Output the [x, y] coordinate of the center of the cell containing the given text.  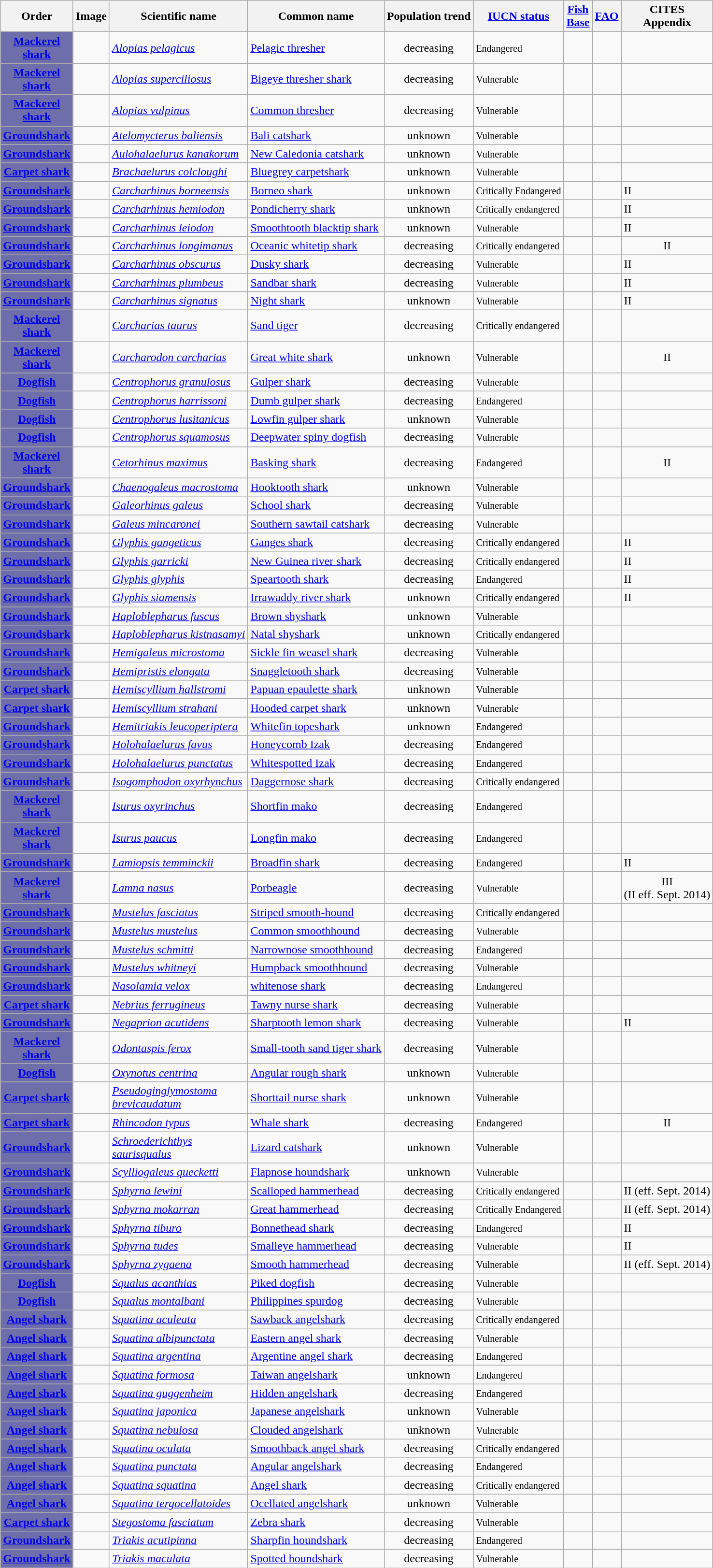
Sharpfin houndshark [316, 1540]
Hemiscyllium hallstromi [178, 690]
Whitespotted Izak [316, 763]
Squatina guggenheim [178, 1393]
FAO [607, 16]
Scylliogaleus quecketti [178, 1172]
Papuan epaulette shark [316, 690]
Southern sawtail catshark [316, 524]
Sphyrna lewini [178, 1191]
Galeus mincaronei [178, 524]
Sandbar shark [316, 283]
Aulohalaelurus kanakorum [178, 154]
Sphyrna tudes [178, 1246]
School shark [316, 505]
Dusky shark [316, 264]
Smalleye hammerhead [316, 1246]
Broadfin shark [316, 863]
Sickle fin weasel shark [316, 653]
Bluegrey carpetshark [316, 172]
Bali catshark [316, 135]
Cetorhinus maximus [178, 462]
Pelagic thresher [316, 47]
Carcharhinus obscurus [178, 264]
Alopias pelagicus [178, 47]
Philippines spurdog [316, 1301]
Brown shyshark [316, 616]
Lamiopsis temminckii [178, 863]
Shortfin mako [316, 806]
Bigeye thresher shark [316, 79]
Triakis maculata [178, 1558]
Carcharodon carcharias [178, 358]
Piked dogfish [316, 1283]
Ocellated angelshark [316, 1503]
Nasolamia velox [178, 986]
Centrophorus granulosus [178, 382]
Lizard catshark [316, 1147]
Angular rough shark [316, 1073]
Schroederichthyssaurisqualus [178, 1147]
Clouded angelshark [316, 1430]
IUCN status [519, 16]
Borneo shark [316, 190]
Squatina tergocellatoides [178, 1503]
Mustelus mustelus [178, 931]
Daggernose shark [316, 781]
Argentine angel shark [316, 1356]
Oxynotus centrina [178, 1073]
Mustelus fasciatus [178, 912]
Squatina punctata [178, 1467]
Squatina albipunctata [178, 1338]
Eastern angel shark [316, 1338]
Carcharhinus signatus [178, 301]
Carcharhinus leiodon [178, 227]
Deepwater spiny dogfish [316, 437]
Oceanic whitetip shark [316, 245]
Common smoothhound [316, 931]
Ganges shark [316, 542]
Centrophorus lusitanicus [178, 419]
Hidden angelshark [316, 1393]
Japanese angelshark [316, 1411]
Honeycomb Izak [316, 745]
Squatina japonica [178, 1411]
Tawny nurse shark [316, 1005]
Glyphis siamensis [178, 597]
whitenose shark [316, 986]
Gulper shark [316, 382]
Image [91, 16]
Night shark [316, 301]
Haploblepharus kistnasamyi [178, 634]
Hooktooth shark [316, 487]
Sphyrna mokarran [178, 1209]
Alopias superciliosus [178, 79]
Sphyrna zygaena [178, 1264]
Angular angelshark [316, 1467]
Nebrius ferrugineus [178, 1005]
CITESAppendix [667, 16]
Great hammerhead [316, 1209]
Smoothtooth blacktip shark [316, 227]
Chaenogaleus macrostoma [178, 487]
New Caledonia catshark [316, 154]
Glyphis garricki [178, 561]
Common thresher [316, 110]
Centrophorus harrissoni [178, 401]
Holohalaelurus punctatus [178, 763]
Rhincodon typus [178, 1122]
Stegostoma fasciatum [178, 1522]
Snaggletooth shark [316, 671]
Striped smooth-hound [316, 912]
Squalus montalbani [178, 1301]
Squatina aculeata [178, 1320]
Flapnose houndshark [316, 1172]
FishBase [578, 16]
Hemiscyllium strahani [178, 708]
Squalus acanthias [178, 1283]
Squatina argentina [178, 1356]
Glyphis glyphis [178, 579]
Longfin mako [316, 838]
Irrawaddy river shark [316, 597]
Natal shyshark [316, 634]
Shorttail nurse shark [316, 1098]
Centrophorus squamosus [178, 437]
Sand tiger [316, 326]
Mustelus whitneyi [178, 968]
Squatina squatina [178, 1485]
Triakis acutipinna [178, 1540]
Speartooth shark [316, 579]
Squatina formosa [178, 1375]
Carcharhinus borneensis [178, 190]
Basking shark [316, 462]
Mustelus schmitti [178, 949]
Carcharhinus plumbeus [178, 283]
Zebra shark [316, 1522]
Carcharhinus longimanus [178, 245]
Haploblepharus fuscus [178, 616]
Sharptooth lemon shark [316, 1023]
Pseudoginglymostomabrevicaudatum [178, 1098]
Isogomphodon oxyrhynchus [178, 781]
III(II eff. Sept. 2014) [667, 887]
Smoothback angel shark [316, 1448]
Porbeagle [316, 887]
Sawback angelshark [316, 1320]
Hooded carpet shark [316, 708]
Scientific name [178, 16]
Glyphis gangeticus [178, 542]
Isurus oxyrinchus [178, 806]
Brachaelurus colcloughi [178, 172]
Sphyrna tiburo [178, 1227]
Lowfin gulper shark [316, 419]
Scalloped hammerhead [316, 1191]
Atelomycterus baliensis [178, 135]
Galeorhinus galeus [178, 505]
Hemitriakis leucoperiptera [178, 726]
Great white shark [316, 358]
Bonnethead shark [316, 1227]
Population trend [429, 16]
Hemipristis elongata [178, 671]
Carcharhinus hemiodon [178, 209]
New Guinea river shark [316, 561]
Squatina nebulosa [178, 1430]
Whitefin topeshark [316, 726]
Spotted houndshark [316, 1558]
Taiwan angelshark [316, 1375]
Odontaspis ferox [178, 1048]
Dumb gulper shark [316, 401]
Hemigaleus microstoma [178, 653]
Smooth hammerhead [316, 1264]
Small-tooth sand tiger shark [316, 1048]
Order [37, 16]
Carcharias taurus [178, 326]
Lamna nasus [178, 887]
Narrownose smoothhound [316, 949]
Whale shark [316, 1122]
Holohalaelurus favus [178, 745]
Common name [316, 16]
Humpback smoothhound [316, 968]
Squatina oculata [178, 1448]
Alopias vulpinus [178, 110]
Isurus paucus [178, 838]
Pondicherry shark [316, 209]
Negaprion acutidens [178, 1023]
